Detect which cell encompasses the target text, then output its (X, Y) center coordinate. 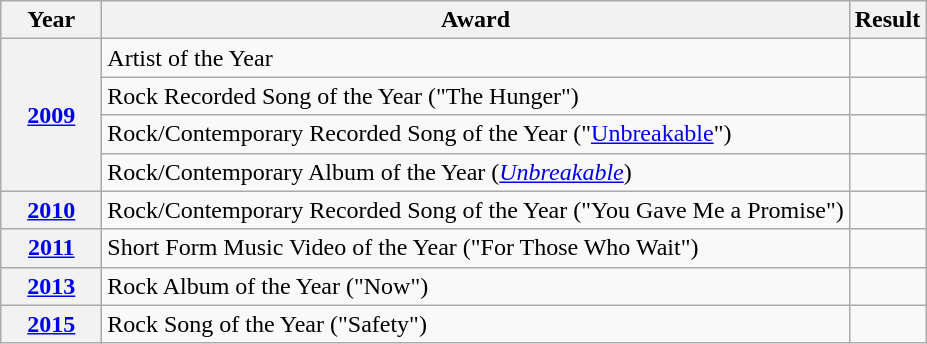
Rock Recorded Song of the Year ("The Hunger") (476, 96)
Year (52, 20)
Rock/Contemporary Recorded Song of the Year ("Unbreakable") (476, 134)
2011 (52, 248)
Rock/Contemporary Recorded Song of the Year ("You Gave Me a Promise") (476, 210)
2009 (52, 115)
Rock/Contemporary Album of the Year (Unbreakable) (476, 172)
2010 (52, 210)
Result (887, 20)
Rock Album of the Year ("Now") (476, 286)
Award (476, 20)
2015 (52, 324)
Rock Song of the Year ("Safety") (476, 324)
Short Form Music Video of the Year ("For Those Who Wait") (476, 248)
Artist of the Year (476, 58)
2013 (52, 286)
